Determine the [x, y] coordinate at the center of the cell enclosing the given text.  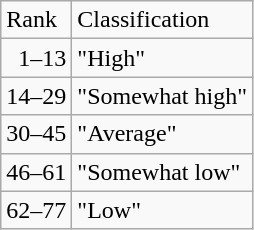
"Average" [162, 134]
30–45 [36, 134]
"Low" [162, 210]
"Somewhat high" [162, 96]
"High" [162, 58]
"Somewhat low" [162, 172]
46–61 [36, 172]
14–29 [36, 96]
62–77 [36, 210]
Rank [36, 20]
1–13 [36, 58]
Classification [162, 20]
